Search for the cell housing the specified text and yield its (X, Y) center coordinate. 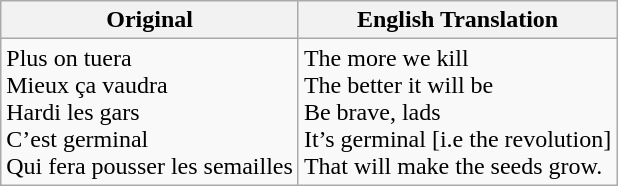
Original (150, 20)
English Translation (457, 20)
Plus on tueraMieux ça vaudraHardi les garsC’est germinalQui fera pousser les semailles (150, 112)
The more we killThe better it will beBe brave, ladsIt’s germinal [i.e the revolution]That will make the seeds grow. (457, 112)
